Detect which cell encompasses the target text, then output its (x, y) center coordinate. 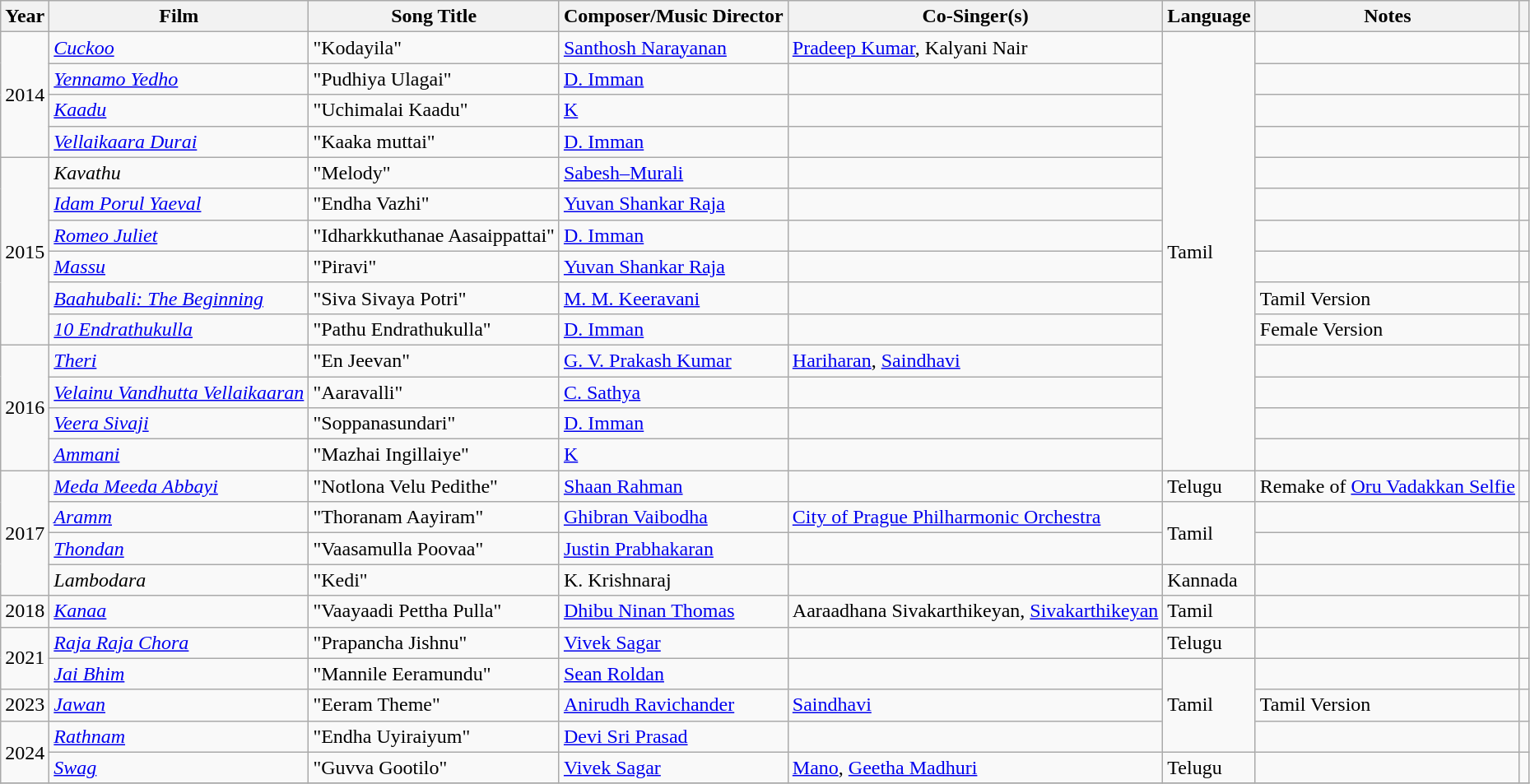
Baahubali: The Beginning (179, 298)
Ghibran Vaibodha (673, 517)
Aaraadhana Sivakarthikeyan, Sivakarthikeyan (975, 611)
2017 (25, 533)
Justin Prabhakaran (673, 549)
Rathnam (179, 736)
Sabesh–Murali (673, 173)
Co-Singer(s) (975, 16)
Lambodara (179, 580)
Dhibu Ninan Thomas (673, 611)
"Soppanasundari" (435, 424)
K. Krishnaraj (673, 580)
2024 (25, 752)
"Notlona Velu Pedithe" (435, 486)
"Pudhiya Ulagai" (435, 79)
2018 (25, 611)
Idam Porul Yaeval (179, 204)
Raja Raja Chora (179, 643)
Language (1209, 16)
G. V. Prakash Kumar (673, 360)
Ammani (179, 455)
Song Title (435, 16)
Female Version (1388, 329)
Romeo Juliet (179, 235)
Anirudh Ravichander (673, 705)
Vellaikaara Durai (179, 141)
Year (25, 16)
2016 (25, 407)
2021 (25, 658)
Mano, Geetha Madhuri (975, 768)
"Mazhai Ingillaiye" (435, 455)
Meda Meeda Abbayi (179, 486)
Composer/Music Director (673, 16)
Pradeep Kumar, Kalyani Nair (975, 48)
"Endha Uyiraiyum" (435, 736)
"Kaaka muttai" (435, 141)
Film (179, 16)
"Prapancha Jishnu" (435, 643)
"Thoranam Aayiram" (435, 517)
Sean Roldan (673, 674)
Shaan Rahman (673, 486)
Jai Bhim (179, 674)
Kaadu (179, 110)
2014 (25, 95)
Kanaa (179, 611)
"Melody" (435, 173)
Santhosh Narayanan (673, 48)
"Piravi" (435, 267)
Notes (1388, 16)
"Uchimalai Kaadu" (435, 110)
"Vaasamulla Poovaa" (435, 549)
Veera Sivaji (179, 424)
Devi Sri Prasad (673, 736)
"Siva Sivaya Potri" (435, 298)
Kavathu (179, 173)
City of Prague Philharmonic Orchestra (975, 517)
Remake of Oru Vadakkan Selfie (1388, 486)
"En Jeevan" (435, 360)
"Aaravalli" (435, 392)
"Endha Vazhi" (435, 204)
Saindhavi (975, 705)
Swag (179, 768)
"Guvva Gootilo" (435, 768)
10 Endrathukulla (179, 329)
"Mannile Eeramundu" (435, 674)
Thondan (179, 549)
"Vaayaadi Pettha Pulla" (435, 611)
2023 (25, 705)
Cuckoo (179, 48)
Massu (179, 267)
Velainu Vandhutta Vellaikaaran (179, 392)
Yennamo Yedho (179, 79)
"Idharkkuthanae Aasaippattai" (435, 235)
Aramm (179, 517)
Hariharan, Saindhavi (975, 360)
"Kedi" (435, 580)
M. M. Keeravani (673, 298)
"Pathu Endrathukulla" (435, 329)
Kannada (1209, 580)
2015 (25, 251)
Theri (179, 360)
"Kodayila" (435, 48)
Jawan (179, 705)
"Eeram Theme" (435, 705)
C. Sathya (673, 392)
